For the text-containing cell, return its midpoint in (X, Y) coordinate format. 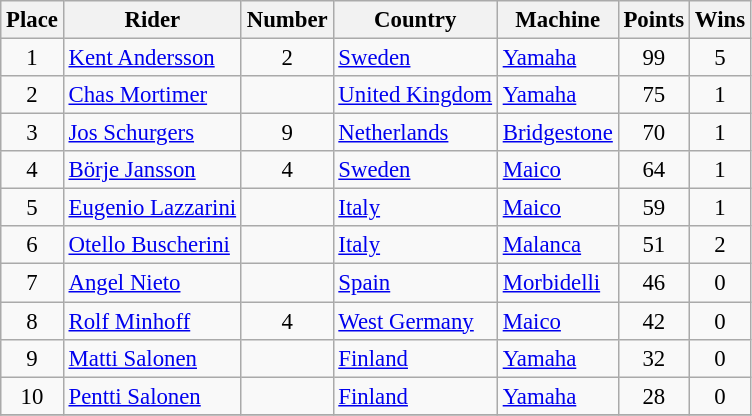
United Kingdom (415, 95)
Netherlands (415, 133)
Angel Nieto (152, 283)
Place (32, 20)
Points (654, 20)
West Germany (415, 321)
Otello Buscherini (152, 245)
3 (32, 133)
6 (32, 245)
46 (654, 283)
99 (654, 58)
32 (654, 358)
7 (32, 283)
70 (654, 133)
51 (654, 245)
Rider (152, 20)
Matti Salonen (152, 358)
Spain (415, 283)
59 (654, 208)
64 (654, 170)
8 (32, 321)
Wins (720, 20)
Chas Mortimer (152, 95)
Jos Schurgers (152, 133)
Machine (558, 20)
Morbidelli (558, 283)
42 (654, 321)
Rolf Minhoff (152, 321)
Malanca (558, 245)
28 (654, 396)
Pentti Salonen (152, 396)
Eugenio Lazzarini (152, 208)
Kent Andersson (152, 58)
Bridgestone (558, 133)
Country (415, 20)
Number (287, 20)
Börje Jansson (152, 170)
75 (654, 95)
10 (32, 396)
